Detect which cell encompasses the target text, then output its (x, y) center coordinate. 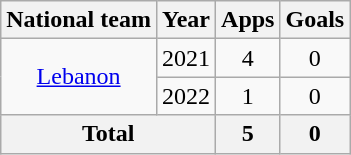
Lebanon (79, 77)
Total (108, 134)
2021 (186, 58)
5 (248, 134)
Apps (248, 20)
4 (248, 58)
Year (186, 20)
Goals (315, 20)
2022 (186, 96)
National team (79, 20)
1 (248, 96)
